Identify which cell holds the provided text, then report its [X, Y] central coordinate. 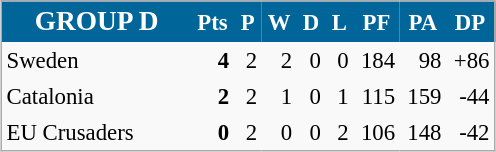
Pts [212, 22]
148 [423, 132]
GROUP D [96, 22]
+86 [470, 60]
184 [376, 60]
Catalonia [96, 96]
-42 [470, 132]
4 [212, 60]
106 [376, 132]
PA [423, 22]
Sweden [96, 60]
P [248, 22]
W [280, 22]
115 [376, 96]
98 [423, 60]
DP [470, 22]
EU Crusaders [96, 132]
-44 [470, 96]
L [339, 22]
PF [376, 22]
159 [423, 96]
D [312, 22]
